Provide the (x, y) coordinate of the cell's center where the given text is located.  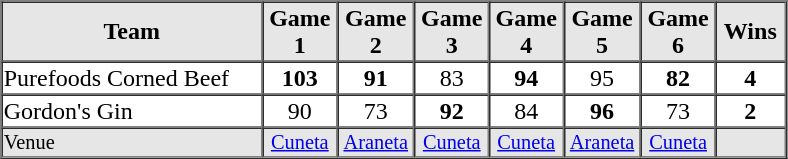
4 (750, 78)
Game 3 (452, 32)
90 (300, 110)
83 (452, 78)
Team (132, 32)
91 (376, 78)
84 (526, 110)
Game 4 (526, 32)
94 (526, 78)
Wins (750, 32)
82 (678, 78)
Game 5 (602, 32)
92 (452, 110)
96 (602, 110)
Game 1 (300, 32)
95 (602, 78)
Game 2 (376, 32)
Purefoods Corned Beef (132, 78)
2 (750, 110)
Gordon's Gin (132, 110)
Venue (132, 143)
103 (300, 78)
Game 6 (678, 32)
